Pinpoint the cell where the given text exists, returning its (X, Y) midpoint coordinate. 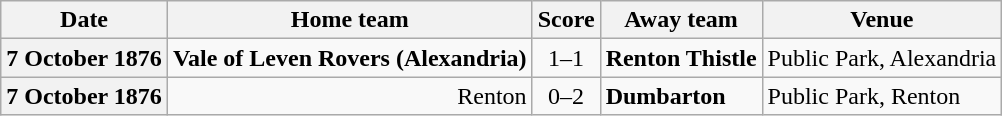
0–2 (566, 96)
Home team (350, 20)
Renton (350, 96)
Public Park, Alexandria (882, 58)
Score (566, 20)
Date (84, 20)
Public Park, Renton (882, 96)
Vale of Leven Rovers (Alexandria) (350, 58)
Renton Thistle (681, 58)
Away team (681, 20)
1–1 (566, 58)
Venue (882, 20)
Dumbarton (681, 96)
